Identify which cell holds the provided text, then report its [x, y] central coordinate. 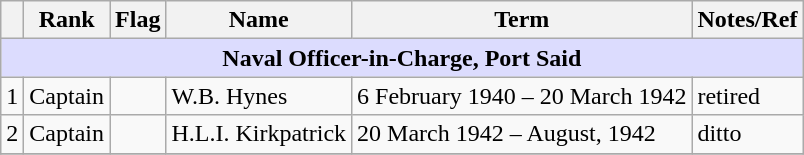
6 February 1940 – 20 March 1942 [522, 96]
Rank [67, 20]
Name [259, 20]
Flag [138, 20]
20 March 1942 – August, 1942 [522, 134]
W.B. Hynes [259, 96]
retired [748, 96]
Naval Officer-in-Charge, Port Said [402, 58]
1 [12, 96]
2 [12, 134]
Term [522, 20]
H.L.I. Kirkpatrick [259, 134]
ditto [748, 134]
Notes/Ref [748, 20]
